Pinpoint the cell where the given text exists, returning its (x, y) midpoint coordinate. 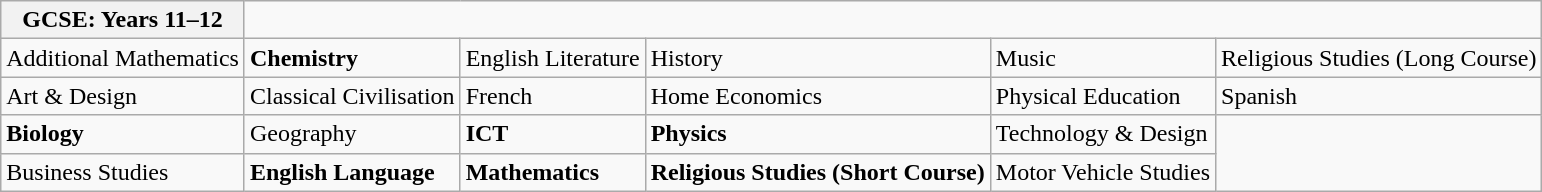
Additional Mathematics (123, 58)
Chemistry (352, 58)
History (818, 58)
Religious Studies (Short Course) (818, 172)
Spanish (1379, 96)
Biology (123, 134)
Business Studies (123, 172)
English Literature (552, 58)
English Language (352, 172)
Mathematics (552, 172)
French (552, 96)
Religious Studies (Long Course) (1379, 58)
Art & Design (123, 96)
Physics (818, 134)
Music (1102, 58)
ICT (552, 134)
Classical Civilisation (352, 96)
Geography (352, 134)
Physical Education (1102, 96)
Technology & Design (1102, 134)
Motor Vehicle Studies (1102, 172)
GCSE: Years 11–12 (123, 20)
Home Economics (818, 96)
